Output the (X, Y) coordinate of the center of the cell containing the given text.  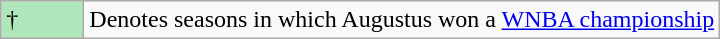
† (42, 20)
Denotes seasons in which Augustus won a WNBA championship (402, 20)
